Return the (X, Y) coordinate for the center point of the cell that contains the specified text.  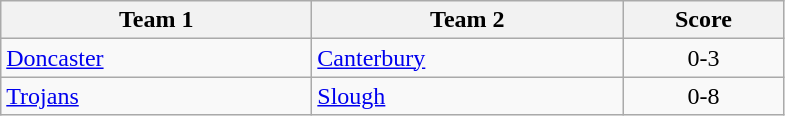
Trojans (156, 96)
0-3 (704, 58)
Doncaster (156, 58)
Slough (468, 96)
Team 1 (156, 20)
Canterbury (468, 58)
Team 2 (468, 20)
Score (704, 20)
0-8 (704, 96)
